Locate the cell with the specified text and output its [x, y] center coordinate. 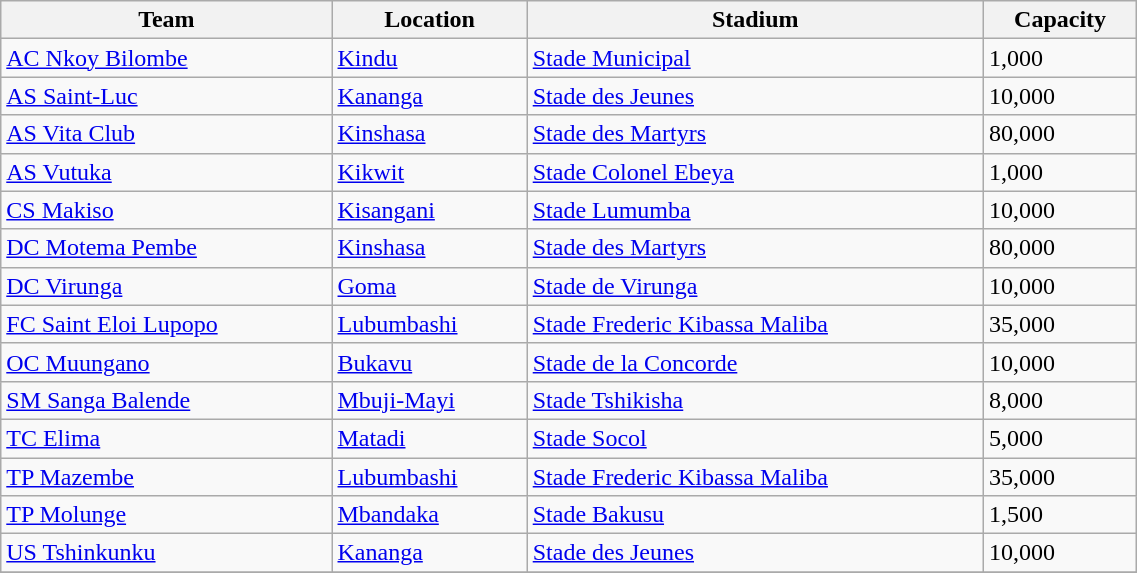
US Tshinkunku [166, 553]
AS Vutuka [166, 172]
Mbuji-Mayi [430, 400]
Stade Tshikisha [755, 400]
TP Mazembe [166, 477]
1,500 [1060, 515]
Team [166, 20]
Stade Socol [755, 438]
Capacity [1060, 20]
Bukavu [430, 362]
AS Saint-Luc [166, 96]
5,000 [1060, 438]
Stade Municipal [755, 58]
AC Nkoy Bilombe [166, 58]
TP Molunge [166, 515]
Stadium [755, 20]
DC Virunga [166, 286]
Stade Bakusu [755, 515]
FC Saint Eloi Lupopo [166, 324]
Kisangani [430, 210]
DC Motema Pembe [166, 248]
OC Muungano [166, 362]
Location [430, 20]
TC Elima [166, 438]
CS Makiso [166, 210]
SM Sanga Balende [166, 400]
Kindu [430, 58]
Matadi [430, 438]
Mbandaka [430, 515]
Stade Colonel Ebeya [755, 172]
Stade Lumumba [755, 210]
Stade de la Concorde [755, 362]
Stade de Virunga [755, 286]
Kikwit [430, 172]
Goma [430, 286]
8,000 [1060, 400]
AS Vita Club [166, 134]
